Provide the [X, Y] coordinate of the cell's center where the given text is located.  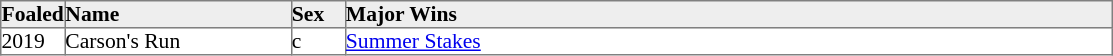
Major Wins [728, 14]
Carson's Run [178, 42]
Name [178, 14]
Sex [318, 14]
Summer Stakes [728, 42]
Foaled [33, 14]
c [318, 42]
2019 [33, 42]
